Search for the cell housing the specified text and yield its (x, y) center coordinate. 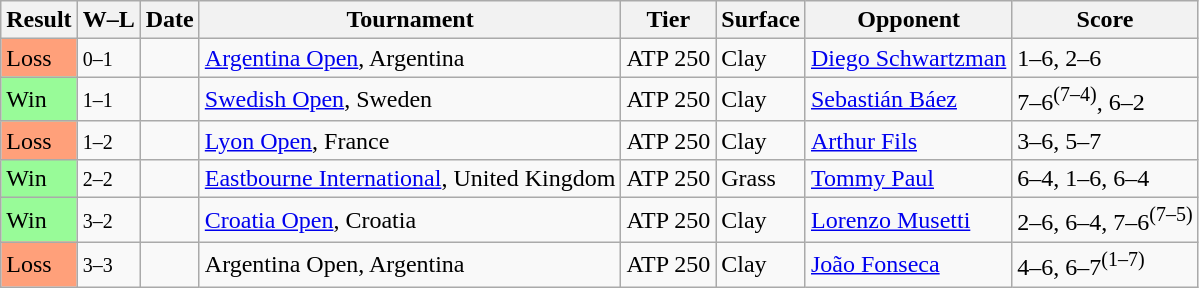
1–6, 2–6 (1105, 58)
W–L (108, 20)
Lorenzo Musetti (908, 220)
Lyon Open, France (410, 140)
Sebastián Báez (908, 100)
3–6, 5–7 (1105, 140)
2–6, 6–4, 7–6(7–5) (1105, 220)
Grass (761, 178)
3–3 (108, 264)
Score (1105, 20)
Surface (761, 20)
Tommy Paul (908, 178)
Eastbourne International, United Kingdom (410, 178)
Result (39, 20)
3–2 (108, 220)
6–4, 1–6, 6–4 (1105, 178)
1–2 (108, 140)
Date (170, 20)
Diego Schwartzman (908, 58)
Opponent (908, 20)
Arthur Fils (908, 140)
Tournament (410, 20)
Swedish Open, Sweden (410, 100)
João Fonseca (908, 264)
1–1 (108, 100)
Tier (668, 20)
2–2 (108, 178)
Croatia Open, Croatia (410, 220)
0–1 (108, 58)
7–6(7–4), 6–2 (1105, 100)
4–6, 6–7(1–7) (1105, 264)
